Locate the cell with the specified text and output its [X, Y] center coordinate. 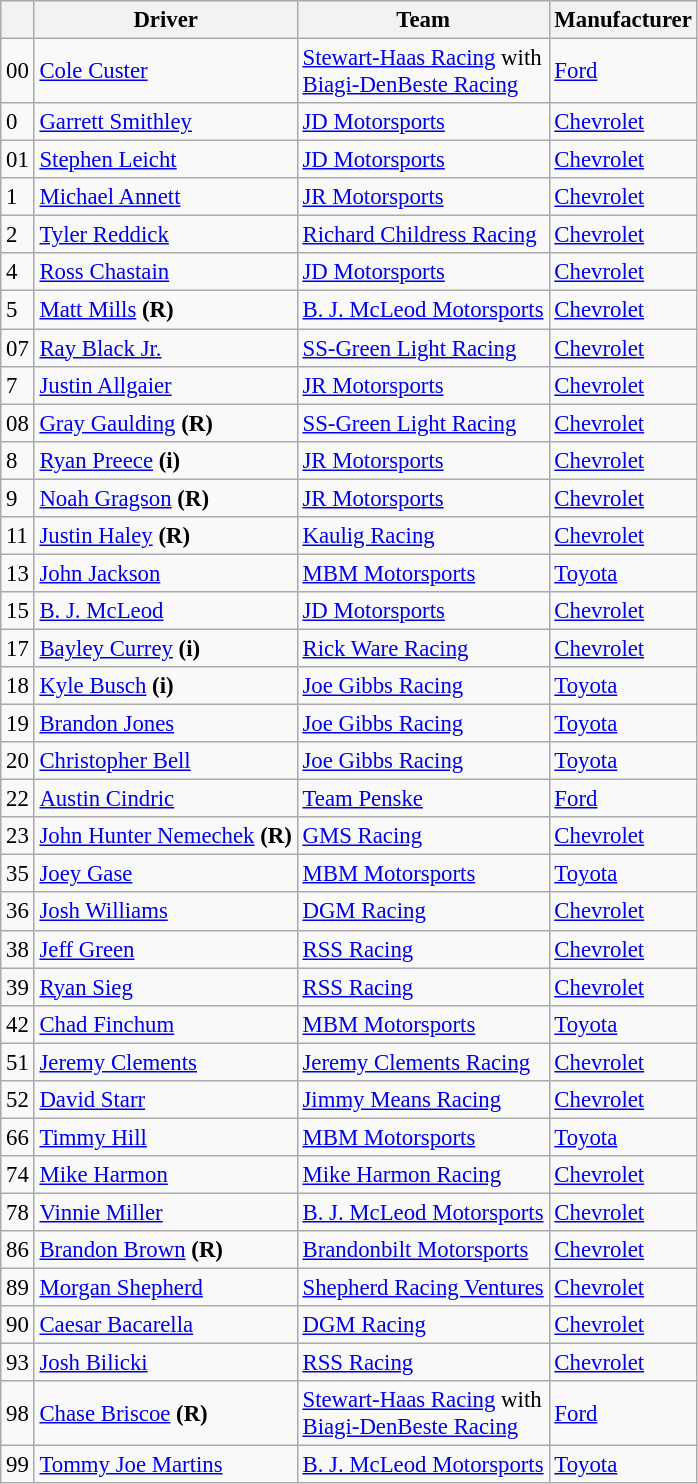
Manufacturer [623, 20]
Christopher Bell [166, 761]
Josh Williams [166, 912]
Garrett Smithley [166, 122]
Jeff Green [166, 949]
Timmy Hill [166, 1137]
01 [18, 160]
B. J. McLeod [166, 611]
13 [18, 573]
39 [18, 987]
07 [18, 348]
Tommy Joe Martins [166, 1465]
18 [18, 686]
11 [18, 536]
David Starr [166, 1100]
Austin Cindric [166, 799]
66 [18, 1137]
23 [18, 836]
Ryan Preece (i) [166, 460]
90 [18, 1325]
Team Penske [423, 799]
08 [18, 423]
Richard Childress Racing [423, 235]
Mike Harmon [166, 1175]
35 [18, 874]
Chase Briscoe (R) [166, 1414]
99 [18, 1465]
1 [18, 197]
Chad Finchum [166, 1024]
Noah Gragson (R) [166, 498]
86 [18, 1250]
Mike Harmon Racing [423, 1175]
52 [18, 1100]
8 [18, 460]
Vinnie Miller [166, 1212]
36 [18, 912]
Michael Annett [166, 197]
Gray Gaulding (R) [166, 423]
Justin Haley (R) [166, 536]
Shepherd Racing Ventures [423, 1288]
Joey Gase [166, 874]
GMS Racing [423, 836]
00 [18, 72]
Jeremy Clements [166, 1062]
Ray Black Jr. [166, 348]
5 [18, 310]
7 [18, 385]
17 [18, 648]
Brandon Brown (R) [166, 1250]
Josh Bilicki [166, 1363]
9 [18, 498]
42 [18, 1024]
98 [18, 1414]
Brandonbilt Motorsports [423, 1250]
Matt Mills (R) [166, 310]
Ryan Sieg [166, 987]
Ross Chastain [166, 273]
2 [18, 235]
John Jackson [166, 573]
20 [18, 761]
Cole Custer [166, 72]
Justin Allgaier [166, 385]
Driver [166, 20]
74 [18, 1175]
Caesar Bacarella [166, 1325]
38 [18, 949]
Rick Ware Racing [423, 648]
Bayley Currey (i) [166, 648]
Kyle Busch (i) [166, 686]
Jimmy Means Racing [423, 1100]
89 [18, 1288]
93 [18, 1363]
22 [18, 799]
Jeremy Clements Racing [423, 1062]
Brandon Jones [166, 724]
John Hunter Nemechek (R) [166, 836]
Tyler Reddick [166, 235]
Team [423, 20]
Morgan Shepherd [166, 1288]
0 [18, 122]
Kaulig Racing [423, 536]
4 [18, 273]
15 [18, 611]
19 [18, 724]
78 [18, 1212]
51 [18, 1062]
Stephen Leicht [166, 160]
